Output the [X, Y] coordinate of the center of the cell containing the given text.  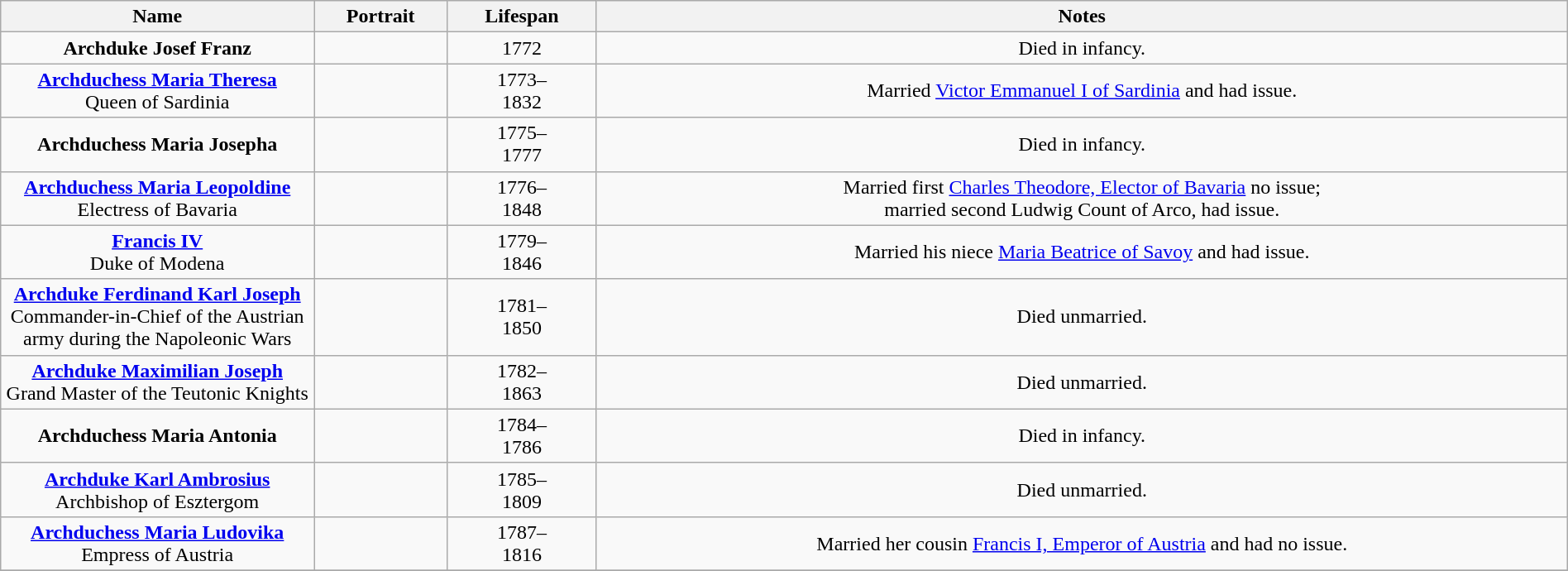
Notes [1082, 17]
1776– 1848 [523, 199]
Lifespan [523, 17]
Married Victor Emmanuel I of Sardinia and had issue. [1082, 91]
Archduchess Maria TheresaQueen of Sardinia [157, 91]
1782–1863 [523, 382]
1772 [523, 48]
1787–1816 [523, 543]
1784–1786 [523, 435]
Archduke Karl Ambrosius Archbishop of Esztergom [157, 490]
Portrait [380, 17]
Married first Charles Theodore, Elector of Bavaria no issue;married second Ludwig Count of Arco, had issue. [1082, 199]
Francis IVDuke of Modena [157, 252]
Archduchess Maria LeopoldineElectress of Bavaria [157, 199]
1785– 1809 [523, 490]
1775– 1777 [523, 144]
Married his niece Maria Beatrice of Savoy and had issue. [1082, 252]
Archduchess Maria LudovikaEmpress of Austria [157, 543]
1781– 1850 [523, 317]
Archduchess Maria Antonia [157, 435]
Archduchess Maria Josepha [157, 144]
1773–1832 [523, 91]
Name [157, 17]
Archduke Ferdinand Karl JosephCommander-in-Chief of the Austrian army during the Napoleonic Wars [157, 317]
Archduke Maximilian JosephGrand Master of the Teutonic Knights [157, 382]
1779–1846 [523, 252]
Archduke Josef Franz [157, 48]
Married her cousin Francis I, Emperor of Austria and had no issue. [1082, 543]
